Provide the (x, y) coordinate of the cell's center where the given text is located.  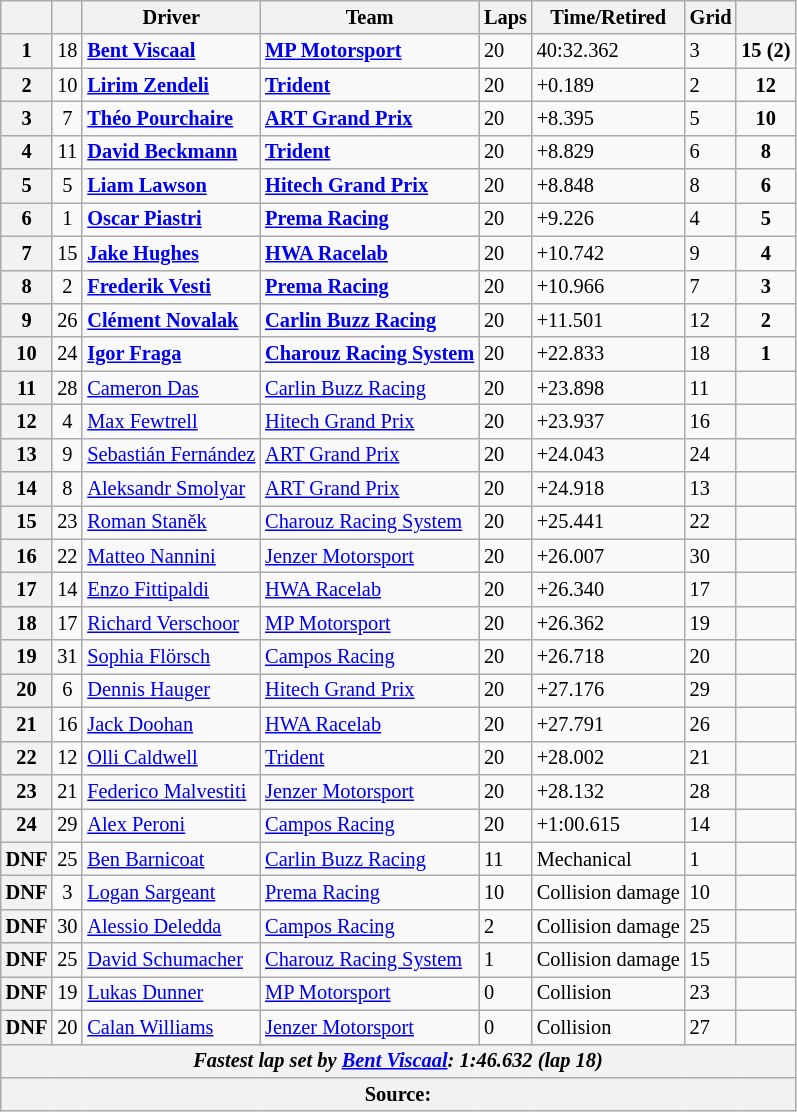
Oscar Piastri (171, 219)
Théo Pourchaire (171, 118)
Matteo Nannini (171, 556)
+27.176 (608, 690)
15 (2) (766, 51)
+8.848 (608, 186)
+11.501 (608, 320)
+27.791 (608, 724)
Roman Staněk (171, 522)
Richard Verschoor (171, 623)
+8.395 (608, 118)
Time/Retired (608, 17)
Sophia Flörsch (171, 657)
Calan Williams (171, 1027)
+10.742 (608, 253)
+0.189 (608, 85)
Driver (171, 17)
40:32.362 (608, 51)
Liam Lawson (171, 186)
+25.441 (608, 522)
Jake Hughes (171, 253)
+26.007 (608, 556)
Grid (711, 17)
+9.226 (608, 219)
Frederik Vesti (171, 287)
Max Fewtrell (171, 421)
Dennis Hauger (171, 690)
+26.362 (608, 623)
+23.937 (608, 421)
Sebastián Fernández (171, 455)
Logan Sargeant (171, 892)
31 (67, 657)
Federico Malvestiti (171, 791)
+8.829 (608, 152)
+26.340 (608, 589)
+10.966 (608, 287)
Alex Peroni (171, 825)
Team (370, 17)
+24.918 (608, 489)
+1:00.615 (608, 825)
Igor Fraga (171, 354)
Laps (506, 17)
+28.002 (608, 758)
Aleksandr Smolyar (171, 489)
27 (711, 1027)
+28.132 (608, 791)
Source: (398, 1094)
+23.898 (608, 388)
David Schumacher (171, 960)
Clément Novalak (171, 320)
Fastest lap set by Bent Viscaal: 1:46.632 (lap 18) (398, 1061)
Cameron Das (171, 388)
David Beckmann (171, 152)
+26.718 (608, 657)
Lirim Zendeli (171, 85)
Lukas Dunner (171, 993)
Olli Caldwell (171, 758)
Bent Viscaal (171, 51)
Jack Doohan (171, 724)
+24.043 (608, 455)
Enzo Fittipaldi (171, 589)
Mechanical (608, 859)
+22.833 (608, 354)
Ben Barnicoat (171, 859)
Alessio Deledda (171, 926)
